Provide the [X, Y] coordinate of the cell's center where the given text is located.  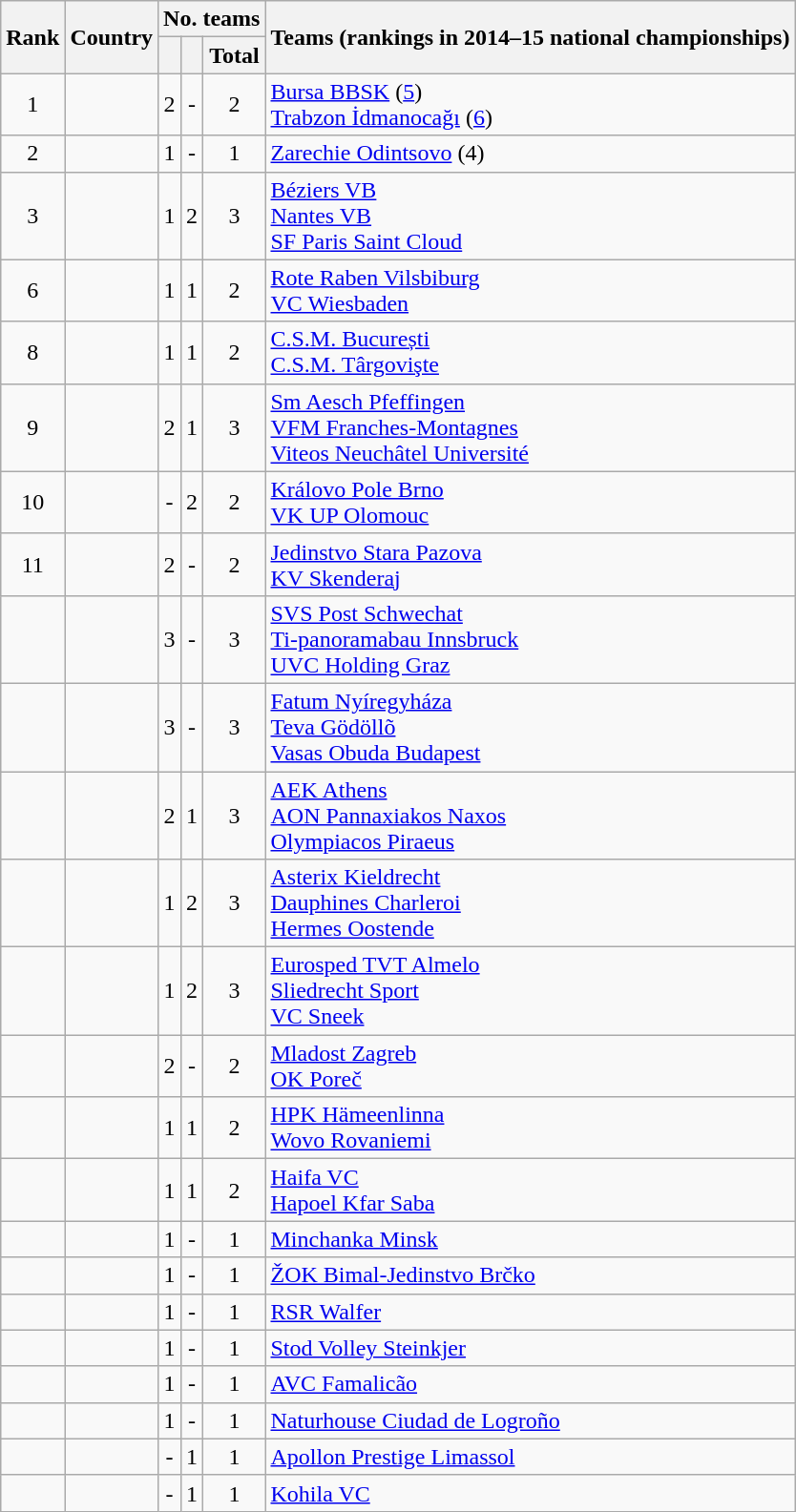
6 [32, 290]
Královo Pole Brno VK UP Olomouc [531, 502]
Zarechie Odintsovo (4) [531, 154]
Naturhouse Ciudad de Logroño [531, 1420]
Stod Volley Steinkjer [531, 1348]
HPK Hämeenlinna Wovo Rovaniemi [531, 1128]
Béziers VB Nantes VB SF Paris Saint Cloud [531, 216]
10 [32, 502]
Sm Aesch Pfeffingen VFM Franches-Montagnes Viteos Neuchâtel Université [531, 427]
Bursa BBSK (5) Trabzon İdmanocağı (6) [531, 105]
Rank [32, 37]
Teams (rankings in 2014–15 national championships) [531, 37]
9 [32, 427]
RSR Walfer [531, 1312]
Total [235, 55]
Eurosped TVT Almelo Sliedrecht Sport VC Sneek [531, 991]
AEK Athens AON Pannaxiakos Naxos Olympiacos Piraeus [531, 815]
Rote Raben Vilsbiburg VC Wiesbaden [531, 290]
Fatum Nyíregyháza Teva Gödöllõ Vasas Obuda Budapest [531, 727]
Apollon Prestige Limassol [531, 1457]
AVC Famalicão [531, 1384]
No. teams [212, 19]
11 [32, 565]
Haifa VC Hapoel Kfar Saba [531, 1191]
C.S.M. București C.S.M. Târgovişte [531, 353]
Country [112, 37]
Minchanka Minsk [531, 1239]
ŽOK Bimal-Jedinstvo Brčko [531, 1275]
Kohila VC [531, 1493]
Asterix Kieldrecht Dauphines Charleroi Hermes Oostende [531, 903]
Mladost Zagreb OK Poreč [531, 1067]
8 [32, 353]
Jedinstvo Stara Pazova KV Skenderaj [531, 565]
SVS Post Schwechat Ti-panoramabau Innsbruck UVC Holding Graz [531, 639]
